Provide the (X, Y) coordinate of the cell's center where the given text is located.  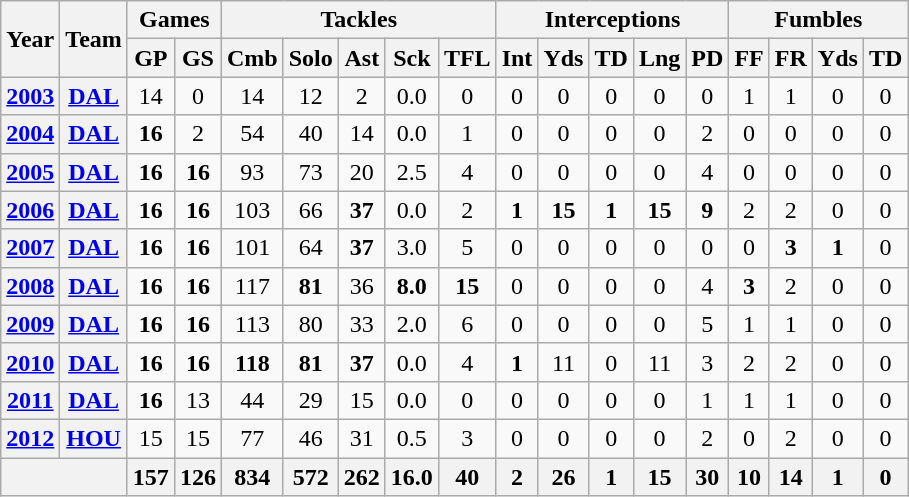
30 (708, 477)
36 (362, 286)
Games (174, 20)
20 (362, 172)
54 (252, 134)
73 (310, 172)
33 (362, 324)
2006 (30, 210)
44 (252, 400)
101 (252, 248)
FF (749, 58)
8.0 (412, 286)
31 (362, 438)
2012 (30, 438)
Ast (362, 58)
103 (252, 210)
26 (564, 477)
66 (310, 210)
118 (252, 362)
2003 (30, 96)
Sck (412, 58)
FR (790, 58)
2010 (30, 362)
572 (310, 477)
Fumbles (818, 20)
29 (310, 400)
262 (362, 477)
2004 (30, 134)
Year (30, 39)
GP (150, 58)
2008 (30, 286)
2011 (30, 400)
HOU (94, 438)
46 (310, 438)
Int (517, 58)
93 (252, 172)
2005 (30, 172)
0.5 (412, 438)
2.0 (412, 324)
113 (252, 324)
834 (252, 477)
10 (749, 477)
6 (467, 324)
13 (198, 400)
Solo (310, 58)
Cmb (252, 58)
PD (708, 58)
77 (252, 438)
2009 (30, 324)
9 (708, 210)
Tackles (358, 20)
TFL (467, 58)
Lng (659, 58)
2.5 (412, 172)
GS (198, 58)
3.0 (412, 248)
2007 (30, 248)
Team (94, 39)
126 (198, 477)
80 (310, 324)
117 (252, 286)
Interceptions (612, 20)
64 (310, 248)
12 (310, 96)
157 (150, 477)
16.0 (412, 477)
